Detect which cell encompasses the target text, then output its [x, y] center coordinate. 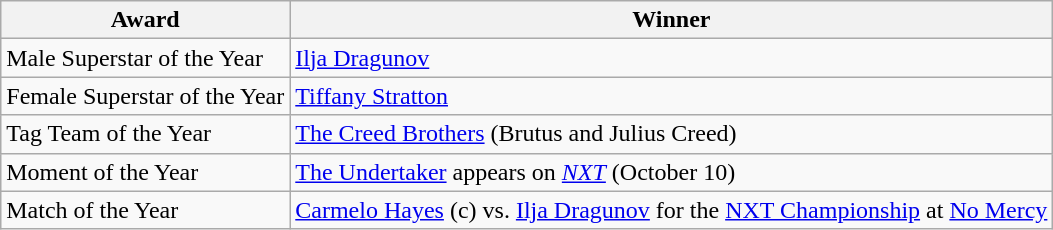
Moment of the Year [146, 172]
The Creed Brothers (Brutus and Julius Creed) [672, 134]
The Undertaker appears on NXT (October 10) [672, 172]
Winner [672, 20]
Match of the Year [146, 210]
Award [146, 20]
Ilja Dragunov [672, 58]
Male Superstar of the Year [146, 58]
Female Superstar of the Year [146, 96]
Tag Team of the Year [146, 134]
Carmelo Hayes (c) vs. Ilja Dragunov for the NXT Championship at No Mercy [672, 210]
Tiffany Stratton [672, 96]
